Return the [X, Y] coordinate for the center point of the cell that contains the specified text.  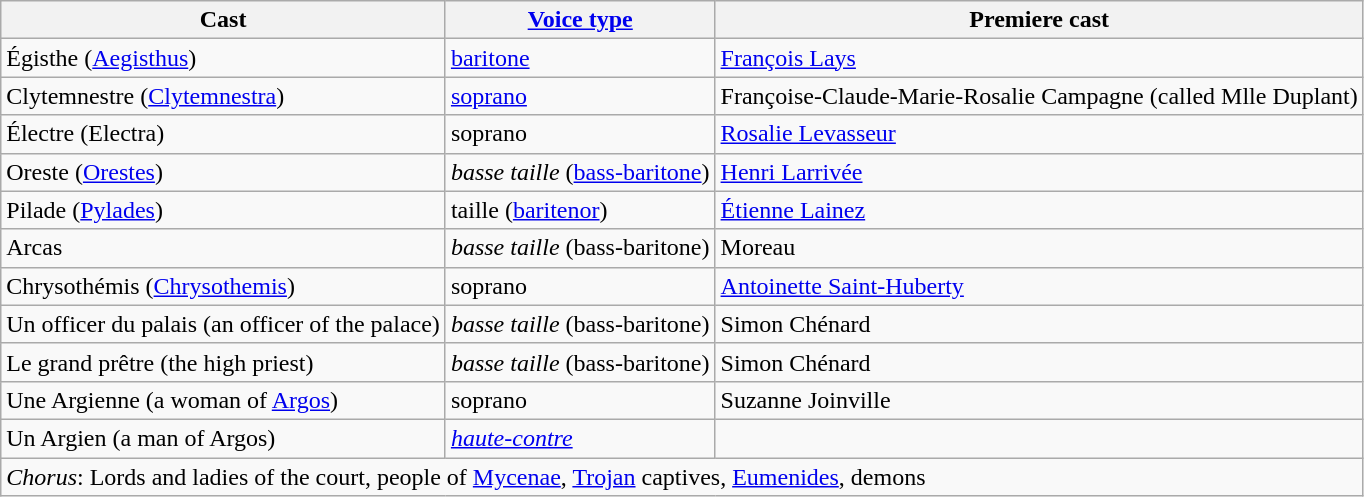
Suzanne Joinville [1039, 400]
Chrysothémis (Chrysothemis) [224, 286]
Oreste (Orestes) [224, 172]
Un officer du palais (an officer of the palace) [224, 324]
Antoinette Saint-Huberty [1039, 286]
Premiere cast [1039, 20]
Voice type [580, 20]
Moreau [1039, 248]
Le grand prêtre (the high priest) [224, 362]
Égisthe (Aegisthus) [224, 58]
François Lays [1039, 58]
Une Argienne (a woman of Argos) [224, 400]
Étienne Lainez [1039, 210]
haute-contre [580, 438]
Cast [224, 20]
taille (baritenor) [580, 210]
Arcas [224, 248]
Un Argien (a man of Argos) [224, 438]
Rosalie Levasseur [1039, 134]
Françoise-Claude-Marie-Rosalie Campagne (called Mlle Duplant) [1039, 96]
baritone [580, 58]
Clytemnestre (Clytemnestra) [224, 96]
Électre (Electra) [224, 134]
Pilade (Pylades) [224, 210]
Chorus: Lords and ladies of the court, people of Mycenae, Trojan captives, Eumenides, demons [682, 477]
Henri Larrivée [1039, 172]
